For the text-containing cell, return its midpoint in [x, y] coordinate format. 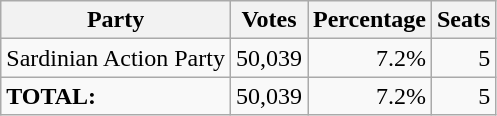
Sardinian Action Party [116, 58]
Party [116, 20]
Seats [463, 20]
TOTAL: [116, 96]
Percentage [370, 20]
Votes [268, 20]
